Detect which cell encompasses the target text, then output its [x, y] center coordinate. 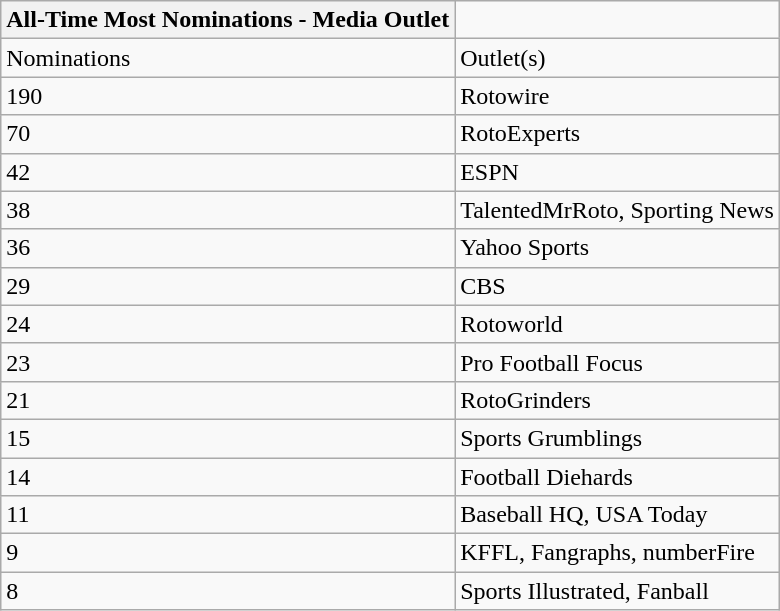
Nominations [228, 58]
Outlet(s) [618, 58]
Sports Illustrated, Fanball [618, 591]
42 [228, 172]
RotoExperts [618, 134]
15 [228, 438]
Baseball HQ, USA Today [618, 515]
RotoGrinders [618, 400]
9 [228, 553]
Rotoworld [618, 324]
70 [228, 134]
24 [228, 324]
Rotowire [618, 96]
KFFL, Fangraphs, numberFire [618, 553]
11 [228, 515]
Football Diehards [618, 477]
38 [228, 210]
14 [228, 477]
ESPN [618, 172]
All-Time Most Nominations - Media Outlet [228, 20]
Yahoo Sports [618, 248]
23 [228, 362]
36 [228, 248]
190 [228, 96]
21 [228, 400]
29 [228, 286]
CBS [618, 286]
Pro Football Focus [618, 362]
TalentedMrRoto, Sporting News [618, 210]
Sports Grumblings [618, 438]
8 [228, 591]
